Determine the [X, Y] coordinate at the center of the cell enclosing the given text.  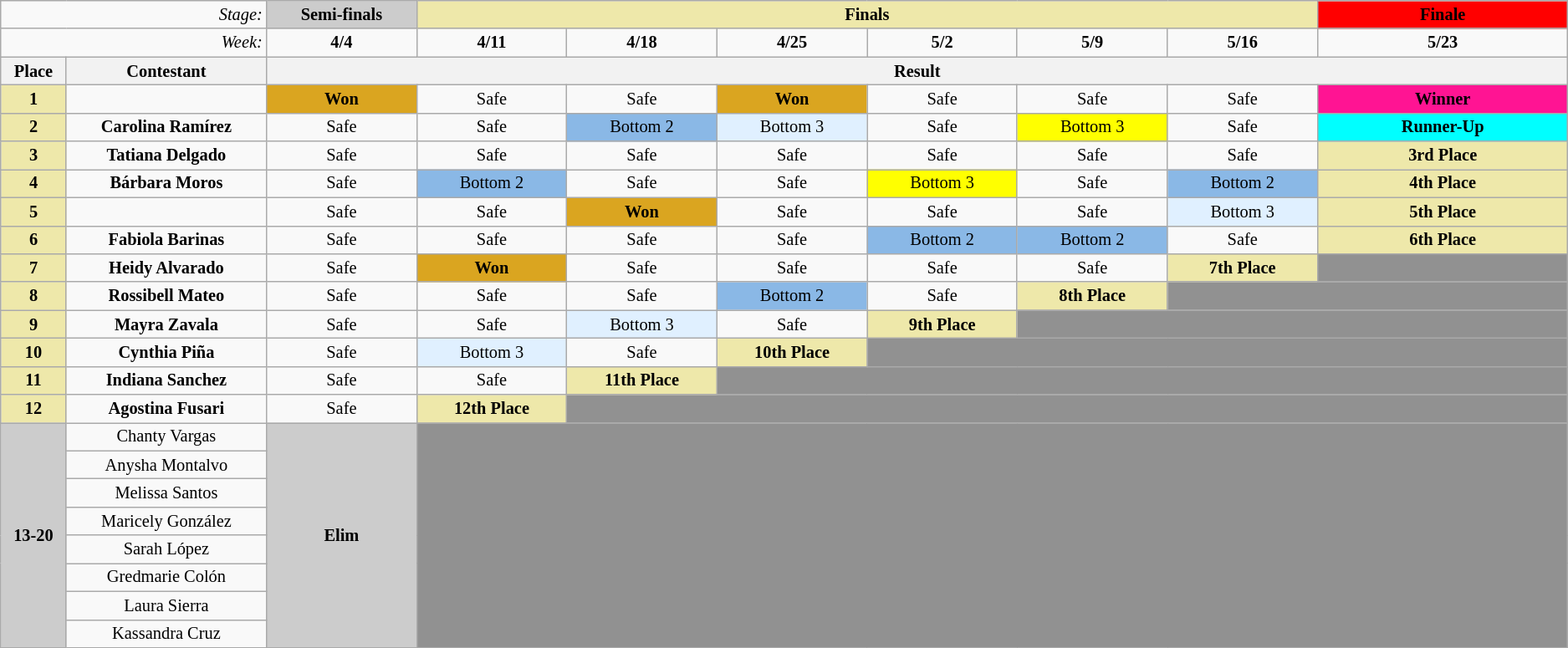
7 [33, 268]
Agostina Fusari [166, 409]
9 [33, 324]
Heidy Alvarado [166, 268]
Laura Sierra [166, 605]
6th Place [1442, 240]
Melissa Santos [166, 492]
Kassandra Cruz [166, 634]
Contestant [166, 71]
10 [33, 352]
4/25 [792, 43]
13-20 [33, 535]
Rossibell Mateo [166, 296]
Carolina Ramírez [166, 127]
4/18 [642, 43]
12 [33, 409]
Finals [866, 14]
Cynthia Piña [166, 352]
2 [33, 127]
Finale [1442, 14]
5/16 [1243, 43]
Week: [134, 43]
8 [33, 296]
Mayra Zavala [166, 324]
10th Place [792, 352]
Anysha Montalvo [166, 465]
12th Place [492, 409]
5 [33, 212]
Gredmarie Colón [166, 577]
5th Place [1442, 212]
Place [33, 71]
5/2 [942, 43]
1 [33, 99]
7th Place [1243, 268]
Semi-finals [342, 14]
Result [917, 71]
Elim [342, 535]
4/11 [492, 43]
11 [33, 380]
4/4 [342, 43]
3rd Place [1442, 156]
4 [33, 183]
Winner [1442, 99]
Chanty Vargas [166, 436]
Sarah López [166, 549]
Stage: [134, 14]
5/9 [1092, 43]
11th Place [642, 380]
5/23 [1442, 43]
Maricely González [166, 521]
6 [33, 240]
8th Place [1092, 296]
3 [33, 156]
Indiana Sanchez [166, 380]
Runner-Up [1442, 127]
4th Place [1442, 183]
Bárbara Moros [166, 183]
Fabiola Barinas [166, 240]
9th Place [942, 324]
Tatiana Delgado [166, 156]
